Output the [X, Y] coordinate of the center of the cell containing the given text.  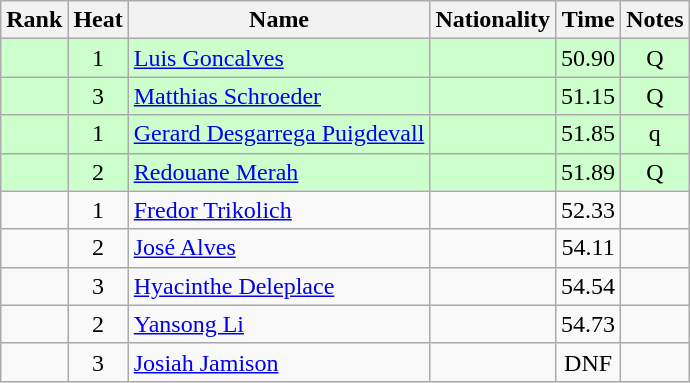
Gerard Desgarrega Puigdevall [279, 134]
51.89 [588, 172]
Fredor Trikolich [279, 210]
54.11 [588, 248]
51.85 [588, 134]
Luis Goncalves [279, 58]
50.90 [588, 58]
Redouane Merah [279, 172]
Yansong Li [279, 324]
DNF [588, 362]
54.54 [588, 286]
Josiah Jamison [279, 362]
Heat [98, 20]
Hyacinthe Deleplace [279, 286]
Rank [34, 20]
Nationality [493, 20]
52.33 [588, 210]
Notes [655, 20]
Matthias Schroeder [279, 96]
54.73 [588, 324]
Time [588, 20]
José Alves [279, 248]
Name [279, 20]
51.15 [588, 96]
q [655, 134]
